Capture the cell that displays the provided text and extract its (x, y) central coordinate. 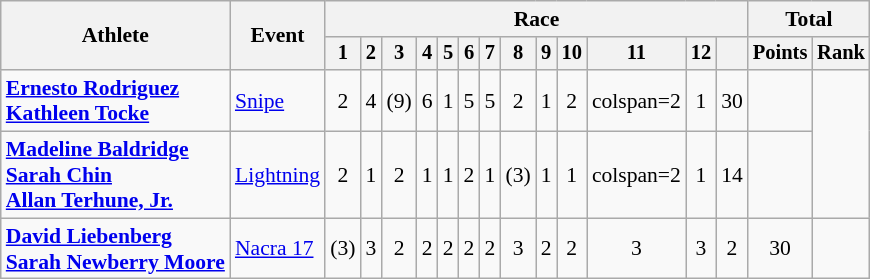
David LiebenbergSarah Newberry Moore (116, 248)
Athlete (116, 36)
11 (636, 54)
14 (732, 176)
12 (701, 54)
(9) (398, 100)
Lightning (278, 176)
Race (536, 19)
Snipe (278, 100)
Madeline BaldridgeSarah ChinAllan Terhune, Jr. (116, 176)
8 (518, 54)
Event (278, 36)
Total (809, 19)
Rank (841, 54)
Nacra 17 (278, 248)
10 (572, 54)
Points (780, 54)
Ernesto RodriguezKathleen Tocke (116, 100)
9 (546, 54)
7 (490, 54)
